Detect which cell encompasses the target text, then output its (X, Y) center coordinate. 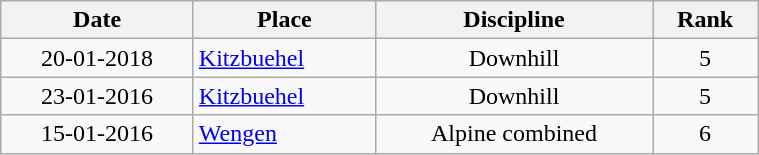
6 (706, 134)
Discipline (514, 20)
Place (284, 20)
Date (98, 20)
23-01-2016 (98, 96)
Rank (706, 20)
15-01-2016 (98, 134)
Wengen (284, 134)
Alpine combined (514, 134)
20-01-2018 (98, 58)
